Capture the cell that displays the provided text and extract its (x, y) central coordinate. 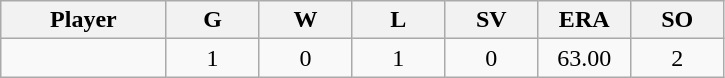
Player (84, 20)
SO (678, 20)
SV (492, 20)
ERA (584, 20)
G (212, 20)
63.00 (584, 58)
2 (678, 58)
W (306, 20)
L (398, 20)
